From the cell containing the given text, extract its center point as (X, Y) coordinate. 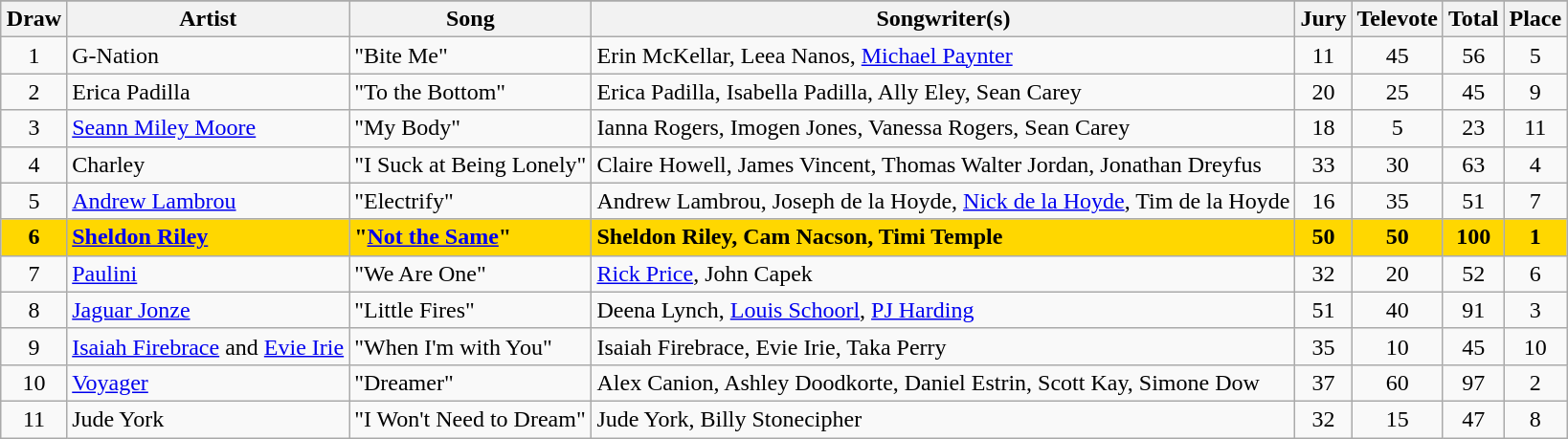
Sheldon Riley (209, 237)
Isaiah Firebrace, Evie Irie, Taka Perry (944, 346)
63 (1473, 165)
Jude York (209, 419)
Place (1535, 19)
33 (1323, 165)
"When I'm with You" (471, 346)
Andrew Lambrou (209, 201)
56 (1473, 55)
"We Are One" (471, 274)
23 (1473, 128)
Isaiah Firebrace and Evie Irie (209, 346)
Deena Lynch, Louis Schoorl, PJ Harding (944, 310)
Erin McKellar, Leea Nanos, Michael Paynter (944, 55)
16 (1323, 201)
G-Nation (209, 55)
Jaguar Jonze (209, 310)
"My Body" (471, 128)
Alex Canion, Ashley Doodkorte, Daniel Estrin, Scott Kay, Simone Dow (944, 383)
Televote (1398, 19)
Songwriter(s) (944, 19)
"To the Bottom" (471, 92)
"Little Fires" (471, 310)
Jury (1323, 19)
"Bite Me" (471, 55)
Erica Padilla, Isabella Padilla, Ally Eley, Sean Carey (944, 92)
Paulini (209, 274)
Rick Price, John Capek (944, 274)
"Not the Same" (471, 237)
52 (1473, 274)
Artist (209, 19)
30 (1398, 165)
"Dreamer" (471, 383)
47 (1473, 419)
Andrew Lambrou, Joseph de la Hoyde, Nick de la Hoyde, Tim de la Hoyde (944, 201)
25 (1398, 92)
Voyager (209, 383)
Jude York, Billy Stonecipher (944, 419)
"I Won't Need to Dream" (471, 419)
91 (1473, 310)
40 (1398, 310)
Draw (34, 19)
37 (1323, 383)
Seann Miley Moore (209, 128)
Ianna Rogers, Imogen Jones, Vanessa Rogers, Sean Carey (944, 128)
100 (1473, 237)
Song (471, 19)
"I Suck at Being Lonely" (471, 165)
"Electrify" (471, 201)
18 (1323, 128)
Charley (209, 165)
Sheldon Riley, Cam Nacson, Timi Temple (944, 237)
15 (1398, 419)
Total (1473, 19)
Claire Howell, James Vincent, Thomas Walter Jordan, Jonathan Dreyfus (944, 165)
97 (1473, 383)
Erica Padilla (209, 92)
60 (1398, 383)
